Return the [X, Y] coordinate for the center point of the cell that contains the specified text.  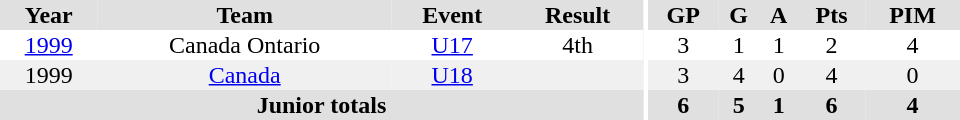
5 [738, 105]
A [778, 15]
Result [578, 15]
G [738, 15]
Event [452, 15]
Junior totals [322, 105]
U18 [452, 75]
Year [48, 15]
2 [832, 45]
Canada [244, 75]
PIM [912, 15]
4th [578, 45]
Canada Ontario [244, 45]
Team [244, 15]
Pts [832, 15]
GP [684, 15]
U17 [452, 45]
